From the cell containing the given text, extract its center point as [X, Y] coordinate. 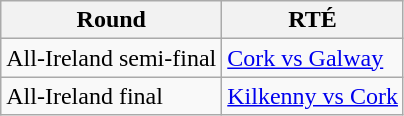
RTÉ [313, 20]
Cork vs Galway [313, 58]
All-Ireland final [112, 96]
Round [112, 20]
All-Ireland semi-final [112, 58]
Kilkenny vs Cork [313, 96]
